For the text-containing cell, return its midpoint in [x, y] coordinate format. 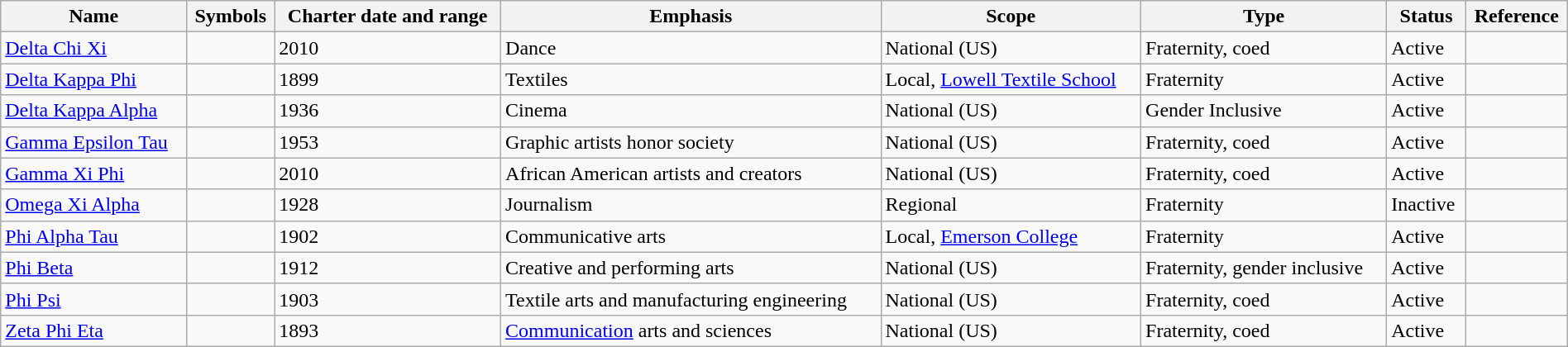
Name [94, 17]
Scope [1011, 17]
1899 [388, 79]
Phi Beta [94, 268]
Phi Psi [94, 299]
Phi Alpha Tau [94, 236]
Reference [1517, 17]
1953 [388, 142]
Creative and performing arts [691, 268]
Regional [1011, 205]
Charter date and range [388, 17]
1936 [388, 111]
Journalism [691, 205]
African American artists and creators [691, 173]
Communication arts and sciences [691, 330]
Zeta Phi Eta [94, 330]
Gamma Xi Phi [94, 173]
Communicative arts [691, 236]
Symbols [231, 17]
Gender Inclusive [1264, 111]
Dance [691, 48]
1902 [388, 236]
Fraternity, gender inclusive [1264, 268]
1893 [388, 330]
1903 [388, 299]
Omega Xi Alpha [94, 205]
1928 [388, 205]
Delta Kappa Alpha [94, 111]
Textiles [691, 79]
Type [1264, 17]
Local, Emerson College [1011, 236]
Delta Chi Xi [94, 48]
Status [1427, 17]
Cinema [691, 111]
Inactive [1427, 205]
1912 [388, 268]
Graphic artists honor society [691, 142]
Gamma Epsilon Tau [94, 142]
Delta Kappa Phi [94, 79]
Textile arts and manufacturing engineering [691, 299]
Local, Lowell Textile School [1011, 79]
Emphasis [691, 17]
